Identify which cell holds the provided text, then report its [X, Y] central coordinate. 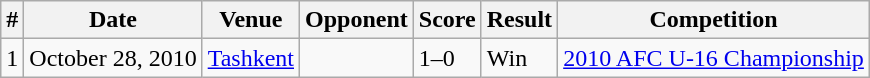
1 [12, 58]
# [12, 20]
2010 AFC U-16 Championship [714, 58]
Score [447, 20]
Date [113, 20]
Tashkent [250, 58]
Opponent [357, 20]
Result [519, 20]
Competition [714, 20]
Win [519, 58]
Venue [250, 20]
1–0 [447, 58]
October 28, 2010 [113, 58]
